Locate the cell with the specified text and output its [X, Y] center coordinate. 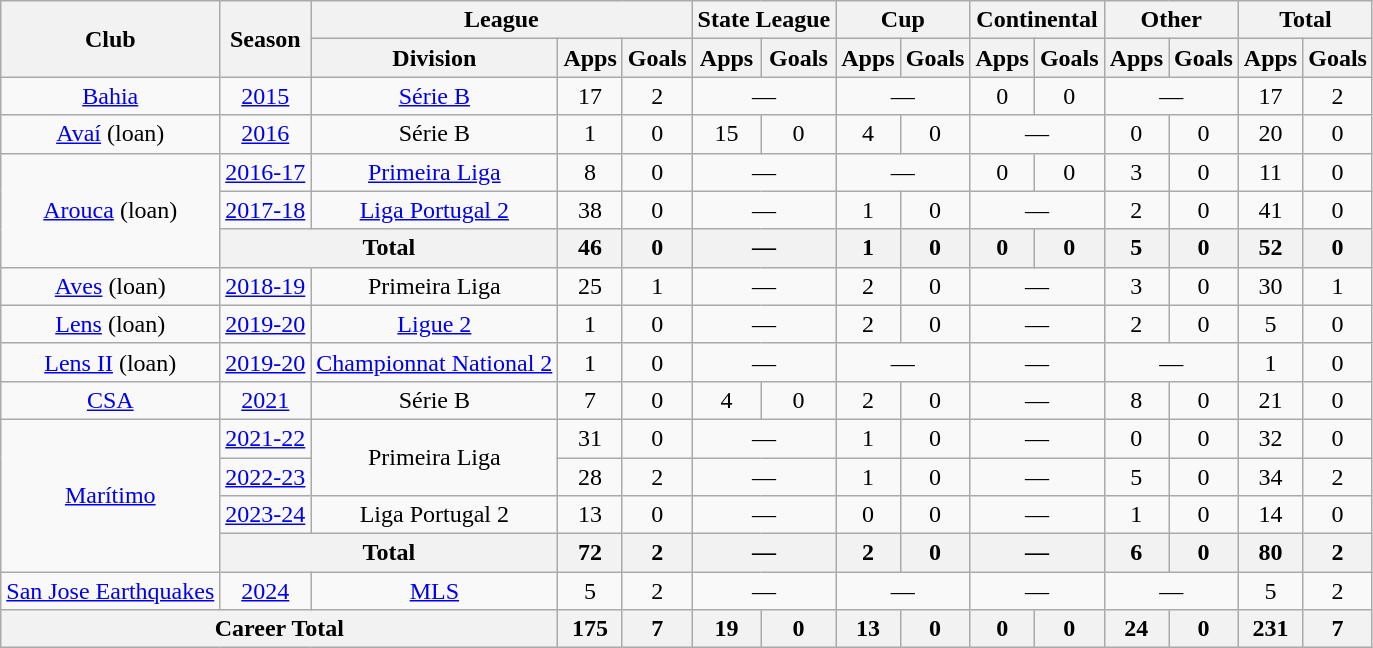
20 [1270, 134]
30 [1270, 286]
Other [1171, 20]
2022-23 [266, 477]
231 [1270, 629]
52 [1270, 248]
6 [1136, 553]
2017-18 [266, 210]
CSA [110, 400]
Continental [1037, 20]
11 [1270, 172]
Bahia [110, 96]
Career Total [280, 629]
Marítimo [110, 495]
Season [266, 39]
Cup [903, 20]
2021-22 [266, 438]
Avaí (loan) [110, 134]
Championnat National 2 [434, 362]
Arouca (loan) [110, 210]
MLS [434, 591]
21 [1270, 400]
2015 [266, 96]
2018-19 [266, 286]
2016 [266, 134]
175 [590, 629]
19 [726, 629]
80 [1270, 553]
2021 [266, 400]
San Jose Earthquakes [110, 591]
Lens II (loan) [110, 362]
Ligue 2 [434, 324]
2016-17 [266, 172]
2023-24 [266, 515]
Club [110, 39]
Lens (loan) [110, 324]
38 [590, 210]
14 [1270, 515]
28 [590, 477]
24 [1136, 629]
72 [590, 553]
46 [590, 248]
League [502, 20]
34 [1270, 477]
Aves (loan) [110, 286]
41 [1270, 210]
31 [590, 438]
Division [434, 58]
15 [726, 134]
32 [1270, 438]
2024 [266, 591]
State League [764, 20]
25 [590, 286]
